From the cell containing the given text, extract its center point as [x, y] coordinate. 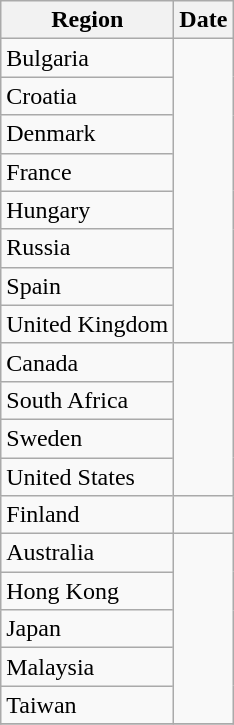
South Africa [88, 400]
Malaysia [88, 667]
Bulgaria [88, 58]
United Kingdom [88, 324]
Russia [88, 248]
Finland [88, 515]
Taiwan [88, 705]
Croatia [88, 96]
Hungary [88, 210]
Region [88, 20]
Canada [88, 362]
Japan [88, 629]
Hong Kong [88, 591]
Date [204, 20]
United States [88, 477]
France [88, 172]
Spain [88, 286]
Sweden [88, 438]
Australia [88, 553]
Denmark [88, 134]
